Identify which cell holds the provided text, then report its (X, Y) central coordinate. 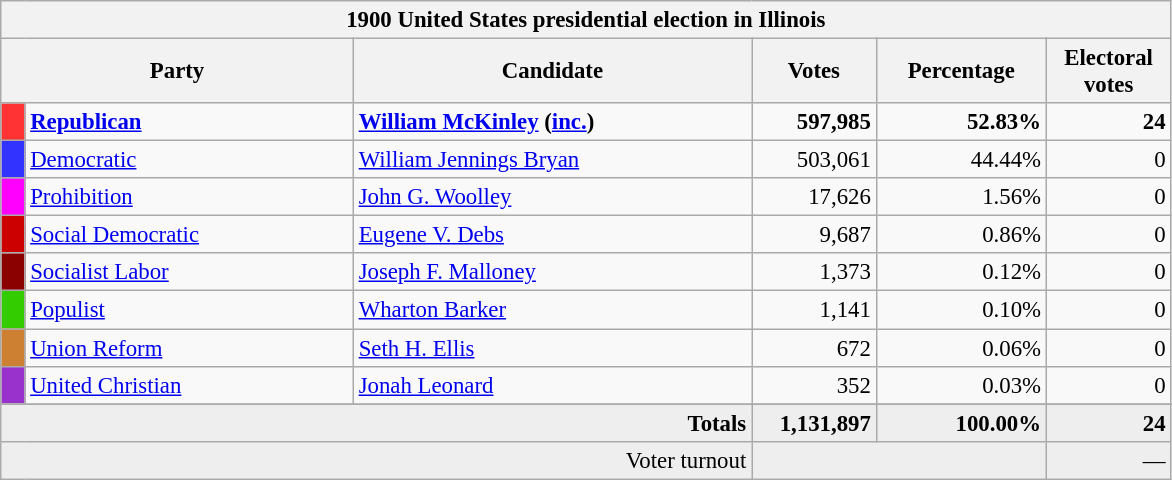
352 (814, 385)
Socialist Labor (189, 273)
1,141 (814, 310)
Democratic (189, 160)
17,626 (814, 197)
Populist (189, 310)
Votes (814, 72)
Percentage (961, 72)
William McKinley (inc.) (552, 122)
John G. Woolley (552, 197)
Voter turnout (376, 460)
1,131,897 (814, 423)
Joseph F. Malloney (552, 273)
672 (814, 348)
United Christian (189, 385)
Eugene V. Debs (552, 235)
52.83% (961, 122)
Republican (189, 122)
Totals (376, 423)
100.00% (961, 423)
— (1108, 460)
Social Democratic (189, 235)
1,373 (814, 273)
1.56% (961, 197)
Seth H. Ellis (552, 348)
503,061 (814, 160)
0.06% (961, 348)
1900 United States presidential election in Illinois (586, 20)
Prohibition (189, 197)
0.10% (961, 310)
0.03% (961, 385)
Union Reform (189, 348)
597,985 (814, 122)
William Jennings Bryan (552, 160)
9,687 (814, 235)
44.44% (961, 160)
Party (178, 72)
Jonah Leonard (552, 385)
Wharton Barker (552, 310)
0.86% (961, 235)
0.12% (961, 273)
Candidate (552, 72)
Electoral votes (1108, 72)
